Return the (x, y) coordinate for the center point of the cell that contains the specified text.  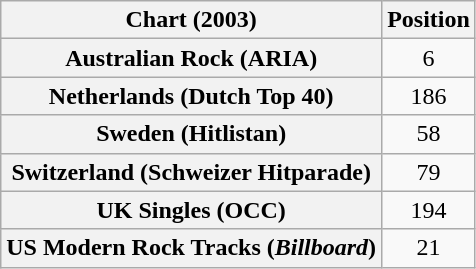
194 (429, 210)
Netherlands (Dutch Top 40) (192, 96)
Chart (2003) (192, 20)
Sweden (Hitlistan) (192, 134)
Switzerland (Schweizer Hitparade) (192, 172)
UK Singles (OCC) (192, 210)
186 (429, 96)
Australian Rock (ARIA) (192, 58)
21 (429, 248)
Position (429, 20)
6 (429, 58)
79 (429, 172)
US Modern Rock Tracks (Billboard) (192, 248)
58 (429, 134)
